Find where the given text appears and provide that cell's center as (X, Y) coordinate. 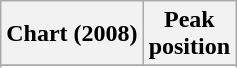
Peakposition (189, 34)
Chart (2008) (72, 34)
